Locate the cell with the specified text and output its [x, y] center coordinate. 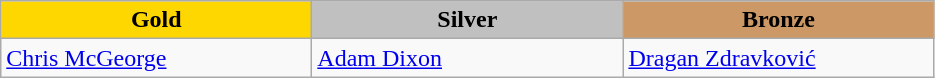
Adam Dixon [468, 58]
Bronze [778, 20]
Chris McGeorge [156, 58]
Dragan Zdravković [778, 58]
Silver [468, 20]
Gold [156, 20]
